Search for the cell housing the specified text and yield its (x, y) center coordinate. 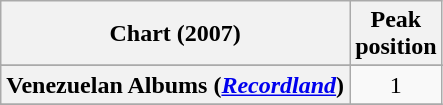
Peakposition (396, 34)
Venezuelan Albums (Recordland) (176, 85)
1 (396, 85)
Chart (2007) (176, 34)
